Return the (x, y) coordinate for the center point of the cell that contains the specified text.  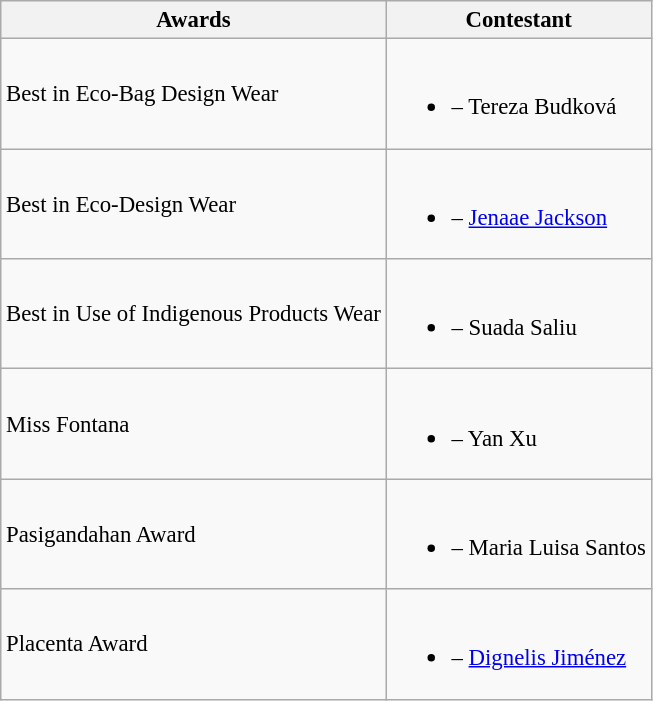
Best in Use of Indigenous Products Wear (194, 314)
– Jenaae Jackson (518, 204)
Contestant (518, 20)
Placenta Award (194, 644)
– Suada Saliu (518, 314)
– Maria Luisa Santos (518, 534)
Best in Eco-Design Wear (194, 204)
– Dignelis Jiménez (518, 644)
– Yan Xu (518, 424)
Best in Eco-Bag Design Wear (194, 94)
Miss Fontana (194, 424)
Pasigandahan Award (194, 534)
– Tereza Budková (518, 94)
Awards (194, 20)
